Determine the [X, Y] coordinate at the center of the cell enclosing the given text.  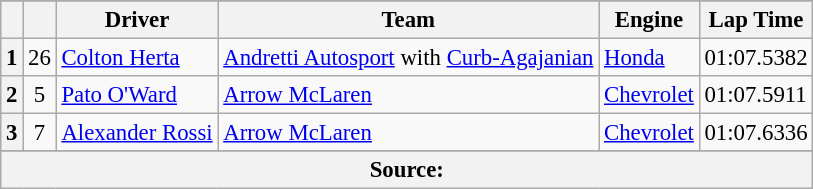
7 [40, 133]
Source: [407, 170]
01:07.5382 [756, 58]
1 [12, 58]
01:07.6336 [756, 133]
5 [40, 95]
Honda [649, 58]
Engine [649, 20]
Pato O'Ward [137, 95]
26 [40, 58]
01:07.5911 [756, 95]
Andretti Autosport with Curb-Agajanian [408, 58]
Driver [137, 20]
3 [12, 133]
2 [12, 95]
Alexander Rossi [137, 133]
Lap Time [756, 20]
Colton Herta [137, 58]
Team [408, 20]
